Return (X, Y) of the center of cell containing provided text 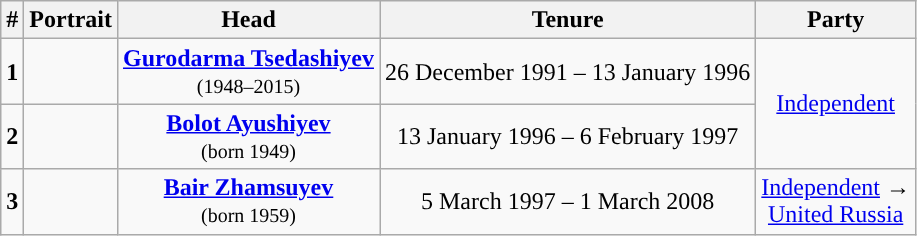
13 January 1996 – 6 February 1997 (568, 136)
Head (248, 20)
5 March 1997 – 1 March 2008 (568, 202)
2 (12, 136)
Gurodarma Tsedashiyev(1948–2015) (248, 72)
Independent →United Russia (836, 202)
Bolot Ayushiyev(born 1949) (248, 136)
26 December 1991 – 13 January 1996 (568, 72)
3 (12, 202)
1 (12, 72)
Independent (836, 104)
Party (836, 20)
# (12, 20)
Bair Zhamsuyev(born 1959) (248, 202)
Tenure (568, 20)
Portrait (71, 20)
